Determine the (X, Y) coordinate at the center of the cell enclosing the given text.  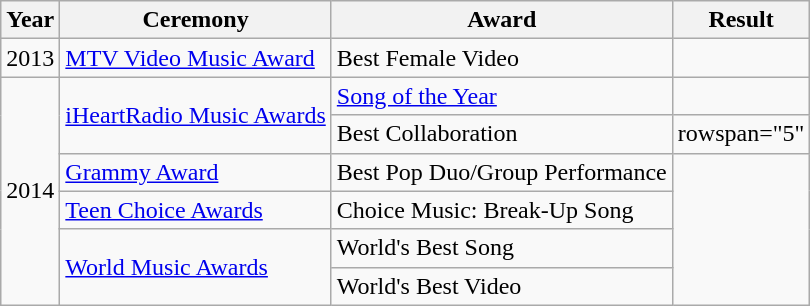
2014 (30, 191)
rowspan="5" (741, 134)
Year (30, 20)
Best Female Video (502, 58)
iHeartRadio Music Awards (196, 115)
World Music Awards (196, 267)
Result (741, 20)
MTV Video Music Award (196, 58)
World's Best Song (502, 248)
Teen Choice Awards (196, 210)
Award (502, 20)
Best Pop Duo/Group Performance (502, 172)
Choice Music: Break-Up Song (502, 210)
Best Collaboration (502, 134)
Song of the Year (502, 96)
2013 (30, 58)
Ceremony (196, 20)
Grammy Award (196, 172)
World's Best Video (502, 286)
